For the text-containing cell, return its midpoint in (x, y) coordinate format. 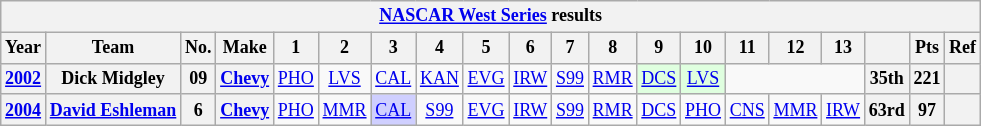
CNS (747, 110)
11 (747, 48)
No. (198, 48)
13 (844, 48)
Pts (927, 48)
221 (927, 78)
Year (24, 48)
4 (440, 48)
Dick Midgley (112, 78)
09 (198, 78)
12 (796, 48)
3 (394, 48)
8 (612, 48)
Make (245, 48)
5 (486, 48)
1 (296, 48)
NASCAR West Series results (491, 16)
2002 (24, 78)
63rd (886, 110)
David Eshleman (112, 110)
2 (344, 48)
35th (886, 78)
KAN (440, 78)
97 (927, 110)
9 (659, 48)
2004 (24, 110)
7 (570, 48)
Ref (963, 48)
Team (112, 48)
10 (704, 48)
